Provide the (x, y) coordinate of the cell's center where the given text is located.  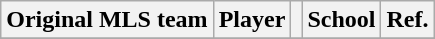
Ref. (408, 20)
School (342, 20)
Original MLS team (107, 20)
Player (252, 20)
